Find where the given text appears and provide that cell's center as [X, Y] coordinate. 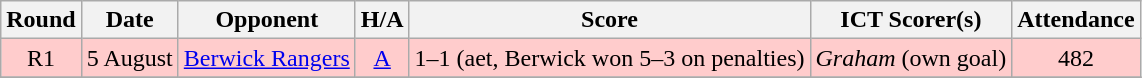
5 August [130, 58]
H/A [382, 20]
ICT Scorer(s) [911, 20]
Graham (own goal) [911, 58]
Opponent [266, 20]
482 [1076, 58]
Attendance [1076, 20]
Berwick Rangers [266, 58]
1–1 (aet, Berwick won 5–3 on penalties) [610, 58]
Score [610, 20]
Date [130, 20]
Round [41, 20]
R1 [41, 58]
A [382, 58]
